Return [X, Y] of the center of cell containing provided text 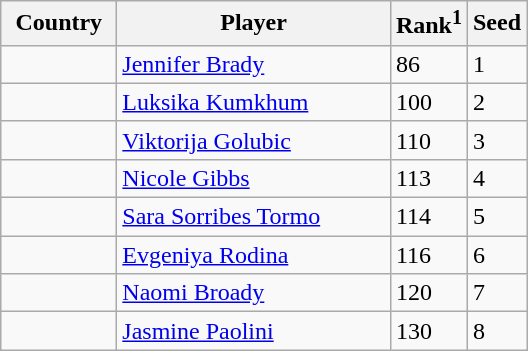
5 [496, 217]
100 [428, 102]
130 [428, 331]
Nicole Gibbs [254, 178]
3 [496, 140]
116 [428, 255]
86 [428, 64]
Jennifer Brady [254, 64]
114 [428, 217]
2 [496, 102]
Luksika Kumkhum [254, 102]
4 [496, 178]
Country [59, 24]
Naomi Broady [254, 293]
1 [496, 64]
Sara Sorribes Tormo [254, 217]
Evgeniya Rodina [254, 255]
Jasmine Paolini [254, 331]
6 [496, 255]
113 [428, 178]
Viktorija Golubic [254, 140]
110 [428, 140]
Player [254, 24]
Rank1 [428, 24]
120 [428, 293]
8 [496, 331]
7 [496, 293]
Seed [496, 24]
